Output the (X, Y) coordinate of the center of the cell containing the given text.  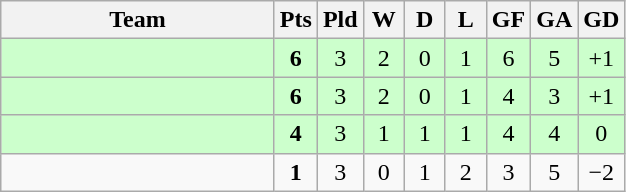
GD (602, 20)
Pts (296, 20)
Pld (340, 20)
L (466, 20)
−2 (602, 172)
GA (554, 20)
Team (138, 20)
GF (508, 20)
D (424, 20)
W (384, 20)
